Find where the given text appears and provide that cell's center as (X, Y) coordinate. 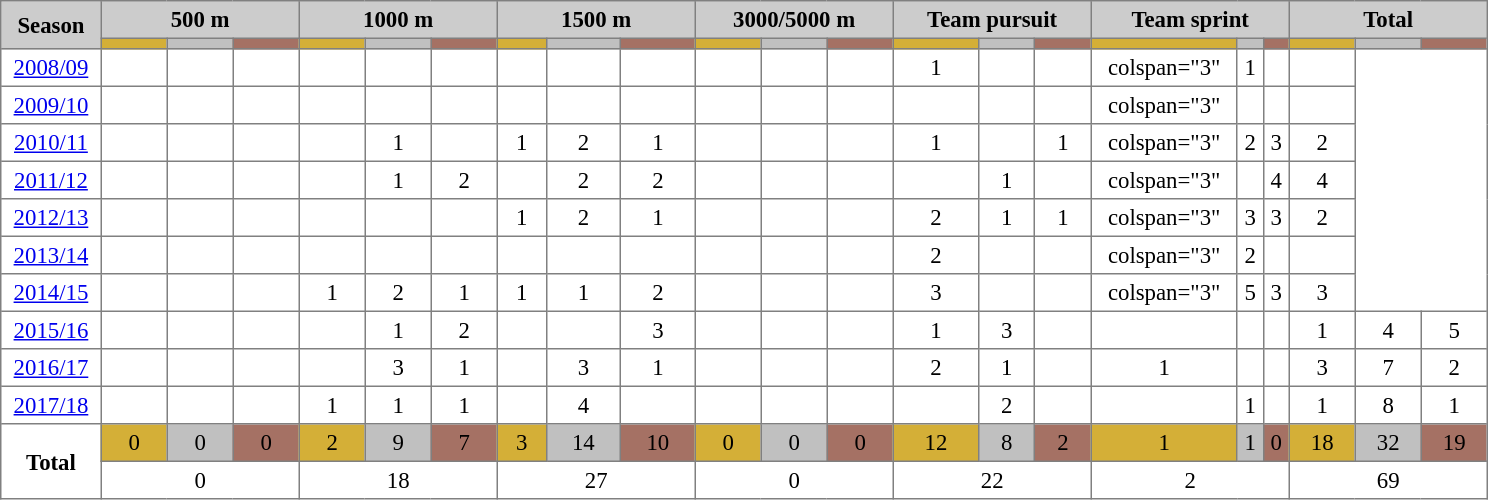
1000 m (398, 20)
2014/15 (51, 293)
Team sprint (1190, 20)
2010/11 (51, 143)
22 (992, 480)
10 (658, 443)
32 (1388, 443)
Team pursuit (992, 20)
3000/5000 m (794, 20)
19 (1454, 443)
2008/09 (51, 68)
2015/16 (51, 330)
2009/10 (51, 105)
9 (398, 443)
2017/18 (51, 405)
2016/17 (51, 368)
14 (583, 443)
69 (1388, 480)
1500 m (596, 20)
27 (596, 480)
2011/12 (51, 180)
2013/14 (51, 255)
12 (936, 443)
Season (51, 25)
2012/13 (51, 218)
500 m (200, 20)
